Return [x, y] of the center of cell containing provided text 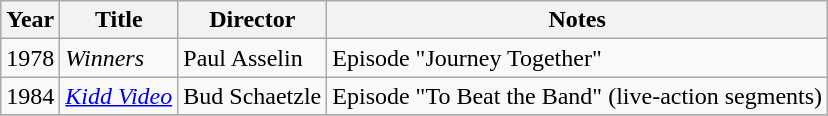
Title [119, 20]
Notes [578, 20]
Winners [119, 58]
Paul Asselin [252, 58]
Director [252, 20]
Kidd Video [119, 96]
Year [30, 20]
1978 [30, 58]
1984 [30, 96]
Episode "Journey Together" [578, 58]
Episode "To Beat the Band" (live-action segments) [578, 96]
Bud Schaetzle [252, 96]
